Return the [x, y] coordinate for the center point of the cell that contains the specified text.  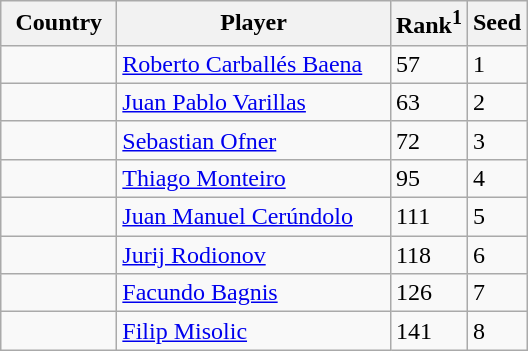
111 [428, 217]
1 [496, 64]
95 [428, 178]
63 [428, 102]
Country [59, 24]
5 [496, 217]
Roberto Carballés Baena [254, 64]
Facundo Bagnis [254, 293]
72 [428, 140]
Seed [496, 24]
Jurij Rodionov [254, 255]
4 [496, 178]
57 [428, 64]
Rank1 [428, 24]
118 [428, 255]
3 [496, 140]
7 [496, 293]
8 [496, 331]
126 [428, 293]
Thiago Monteiro [254, 178]
2 [496, 102]
141 [428, 331]
6 [496, 255]
Juan Pablo Varillas [254, 102]
Filip Misolic [254, 331]
Sebastian Ofner [254, 140]
Player [254, 24]
Juan Manuel Cerúndolo [254, 217]
